Capture the cell that displays the provided text and extract its (x, y) central coordinate. 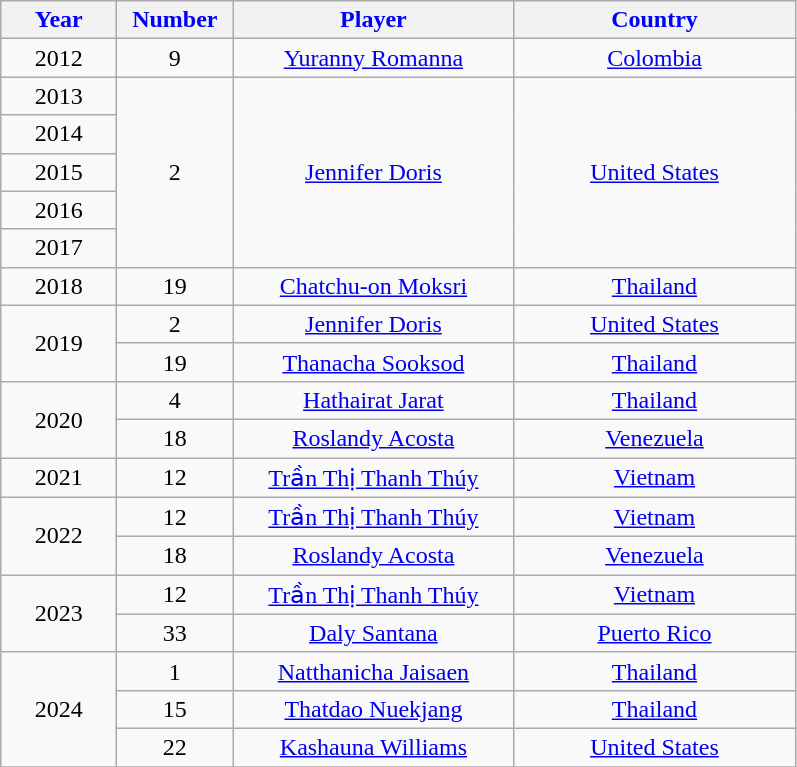
Kashauna Williams (374, 747)
1 (175, 671)
9 (175, 58)
Year (59, 20)
Chatchu-on Moksri (374, 286)
4 (175, 400)
2022 (59, 536)
22 (175, 747)
2023 (59, 614)
2020 (59, 419)
Thanacha Sooksod (374, 362)
2018 (59, 286)
Daly Santana (374, 633)
2012 (59, 58)
2014 (59, 134)
2021 (59, 478)
33 (175, 633)
Player (374, 20)
2017 (59, 248)
Country (654, 20)
Yuranny Romanna (374, 58)
15 (175, 709)
2024 (59, 709)
Number (175, 20)
Puerto Rico (654, 633)
2013 (59, 96)
Thatdao Nuekjang (374, 709)
Natthanicha Jaisaen (374, 671)
2015 (59, 172)
2016 (59, 210)
Hathairat Jarat (374, 400)
Colombia (654, 58)
2019 (59, 343)
